Capture the cell that displays the provided text and extract its (x, y) central coordinate. 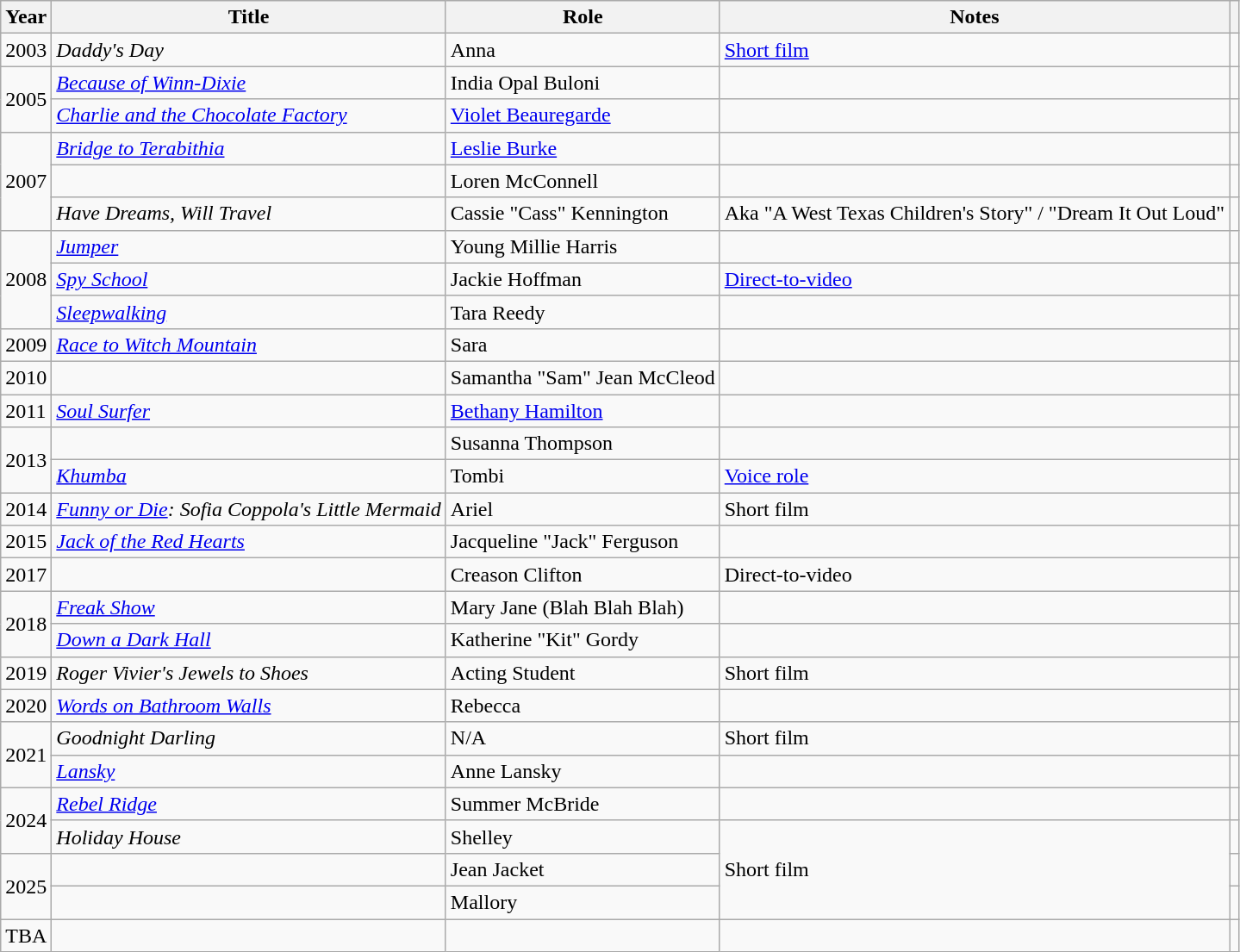
Violet Beauregarde (583, 115)
Rebel Ridge (249, 804)
2015 (26, 542)
Because of Winn-Dixie (249, 83)
Year (26, 17)
India Opal Buloni (583, 83)
Daddy's Day (249, 50)
Sara (583, 345)
Susanna Thompson (583, 444)
2019 (26, 673)
Funny or Die: Sofia Coppola's Little Mermaid (249, 509)
Jackie Hoffman (583, 279)
Mary Jane (Blah Blah Blah) (583, 607)
Rebecca (583, 706)
Acting Student (583, 673)
Mallory (583, 902)
Race to Witch Mountain (249, 345)
Tara Reedy (583, 312)
Jean Jacket (583, 869)
Cassie "Cass" Kennington (583, 214)
Creason Clifton (583, 575)
2017 (26, 575)
Roger Vivier's Jewels to Shoes (249, 673)
Title (249, 17)
TBA (26, 935)
2018 (26, 624)
Tombi (583, 476)
Young Millie Harris (583, 246)
Freak Show (249, 607)
Leslie Burke (583, 148)
2011 (26, 411)
Notes (974, 17)
Down a Dark Hall (249, 640)
Anne Lansky (583, 771)
Ariel (583, 509)
2008 (26, 279)
Sleepwalking (249, 312)
Bridge to Terabithia (249, 148)
Loren McConnell (583, 181)
Lansky (249, 771)
2005 (26, 99)
2020 (26, 706)
Charlie and the Chocolate Factory (249, 115)
2003 (26, 50)
Holiday House (249, 837)
2007 (26, 181)
Role (583, 17)
Summer McBride (583, 804)
Jack of the Red Hearts (249, 542)
Anna (583, 50)
Goodnight Darling (249, 738)
Aka "A West Texas Children's Story" / "Dream It Out Loud" (974, 214)
2010 (26, 377)
Soul Surfer (249, 411)
2025 (26, 886)
Voice role (974, 476)
2021 (26, 755)
Bethany Hamilton (583, 411)
Katherine "Kit" Gordy (583, 640)
Spy School (249, 279)
2009 (26, 345)
2024 (26, 820)
2014 (26, 509)
Have Dreams, Will Travel (249, 214)
2013 (26, 460)
Khumba (249, 476)
N/A (583, 738)
Jacqueline "Jack" Ferguson (583, 542)
Shelley (583, 837)
Samantha "Sam" Jean McCleod (583, 377)
Jumper (249, 246)
Words on Bathroom Walls (249, 706)
